Output the (X, Y) coordinate of the center of the cell containing the given text.  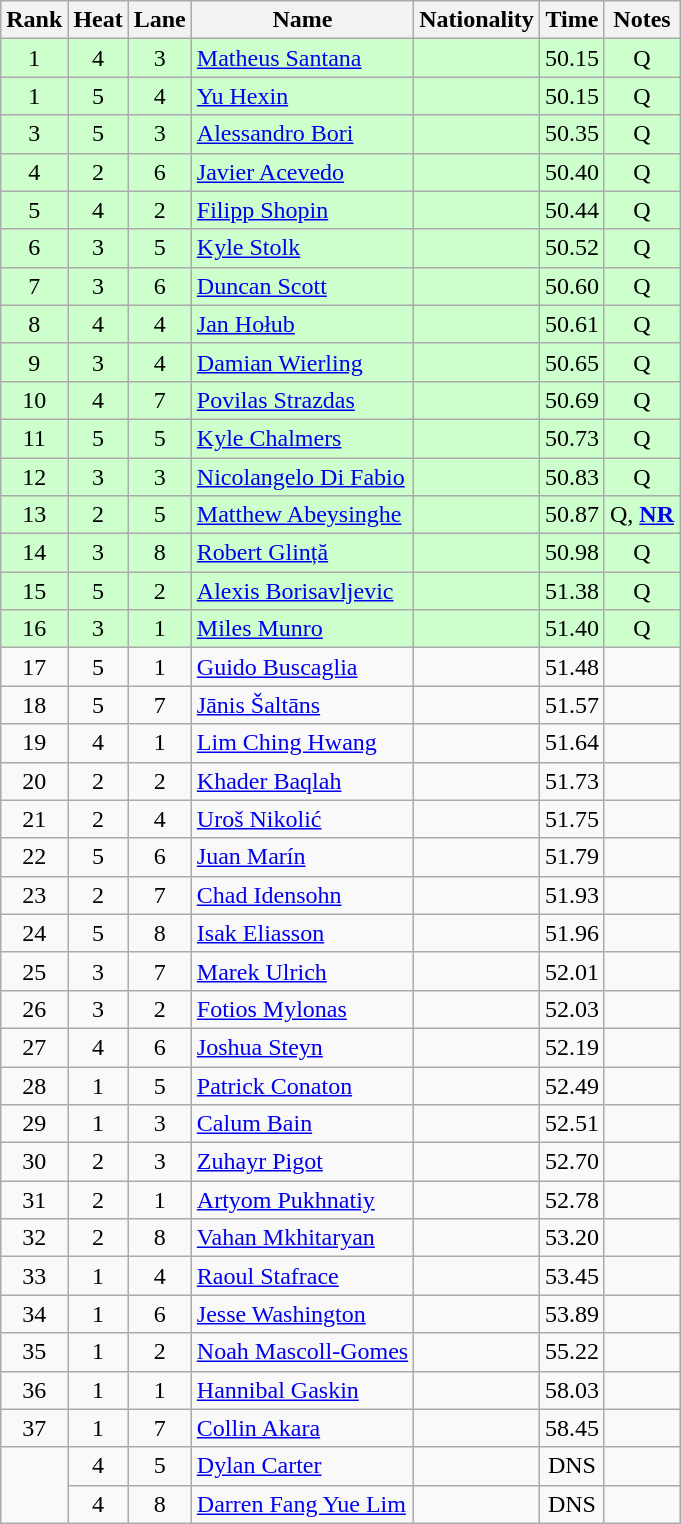
Marek Ulrich (302, 971)
55.22 (572, 1352)
Jesse Washington (302, 1314)
33 (34, 1276)
Time (572, 20)
51.40 (572, 629)
50.44 (572, 210)
15 (34, 591)
Filipp Shopin (302, 210)
Kyle Chalmers (302, 438)
53.89 (572, 1314)
Nationality (477, 20)
51.73 (572, 781)
17 (34, 667)
12 (34, 477)
Noah Mascoll-Gomes (302, 1352)
Jan Hołub (302, 324)
50.98 (572, 553)
13 (34, 515)
52.01 (572, 971)
Kyle Stolk (302, 248)
50.69 (572, 400)
31 (34, 1200)
Yu Hexin (302, 96)
21 (34, 819)
22 (34, 857)
50.60 (572, 286)
50.40 (572, 172)
19 (34, 743)
Q, NR (642, 515)
23 (34, 895)
Guido Buscaglia (302, 667)
Povilas Strazdas (302, 400)
24 (34, 933)
Zuhayr Pigot (302, 1162)
Jānis Šaltāns (302, 705)
30 (34, 1162)
Juan Marín (302, 857)
52.78 (572, 1200)
Chad Idensohn (302, 895)
Rank (34, 20)
18 (34, 705)
32 (34, 1238)
Uroš Nikolić (302, 819)
53.45 (572, 1276)
Isak Eliasson (302, 933)
Damian Wierling (302, 362)
51.75 (572, 819)
Robert Glință (302, 553)
53.20 (572, 1238)
50.73 (572, 438)
52.49 (572, 1085)
28 (34, 1085)
58.03 (572, 1390)
34 (34, 1314)
Alessandro Bori (302, 134)
Name (302, 20)
20 (34, 781)
50.61 (572, 324)
51.96 (572, 933)
58.45 (572, 1428)
Javier Acevedo (302, 172)
Darren Fang Yue Lim (302, 1504)
Dylan Carter (302, 1466)
Hannibal Gaskin (302, 1390)
Matthew Abeysinghe (302, 515)
51.38 (572, 591)
Artyom Pukhnatiy (302, 1200)
Duncan Scott (302, 286)
Raoul Stafrace (302, 1276)
50.65 (572, 362)
Fotios Mylonas (302, 1009)
Heat (98, 20)
Vahan Mkhitaryan (302, 1238)
Lane (160, 20)
50.52 (572, 248)
50.87 (572, 515)
51.48 (572, 667)
52.03 (572, 1009)
50.83 (572, 477)
Joshua Steyn (302, 1047)
Alexis Borisavljevic (302, 591)
Calum Bain (302, 1124)
51.57 (572, 705)
51.93 (572, 895)
Matheus Santana (302, 58)
37 (34, 1428)
35 (34, 1352)
Nicolangelo Di Fabio (302, 477)
25 (34, 971)
52.51 (572, 1124)
Khader Baqlah (302, 781)
10 (34, 400)
16 (34, 629)
29 (34, 1124)
9 (34, 362)
51.64 (572, 743)
Patrick Conaton (302, 1085)
52.19 (572, 1047)
Collin Akara (302, 1428)
50.35 (572, 134)
Notes (642, 20)
Lim Ching Hwang (302, 743)
51.79 (572, 857)
27 (34, 1047)
14 (34, 553)
Miles Munro (302, 629)
26 (34, 1009)
36 (34, 1390)
52.70 (572, 1162)
11 (34, 438)
